Output the (x, y) coordinate of the center of the cell containing the given text.  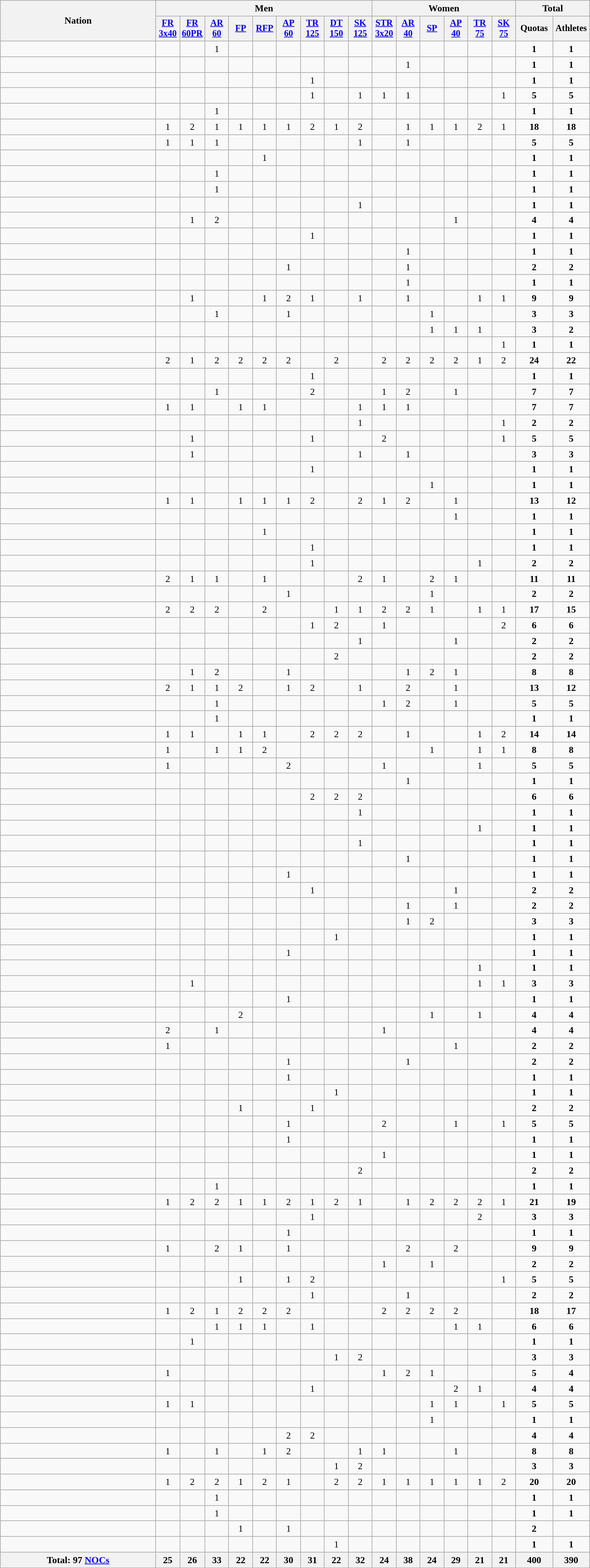
Quotas (534, 29)
TR 75 (480, 29)
AR 40 (408, 29)
38 (408, 1560)
19 (572, 1202)
26 (192, 1560)
Women (444, 8)
SK 125 (360, 29)
33 (217, 1560)
30 (288, 1560)
390 (572, 1560)
TR 125 (313, 29)
STR 3x20 (385, 29)
Total: 97 NOCs (78, 1560)
15 (572, 610)
32 (360, 1560)
RFP (265, 29)
FR 3x40 (168, 29)
SK 75 (503, 29)
Athletes (572, 29)
Men (264, 8)
25 (168, 1560)
SP (432, 29)
31 (313, 1560)
Total (552, 8)
400 (534, 1560)
AP 40 (456, 29)
FP (240, 29)
Nation (78, 21)
AP 60 (288, 29)
29 (456, 1560)
FR 60PR (192, 29)
DT 150 (337, 29)
AR 60 (217, 29)
